Scan for the cell matching the given text and deliver its (x, y) coordinate at center. 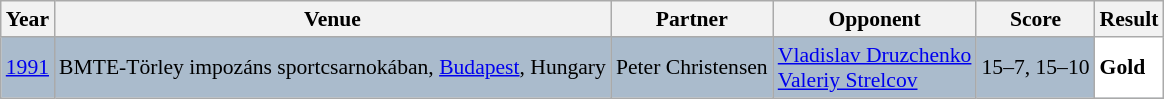
Partner (692, 19)
1991 (28, 68)
Year (28, 19)
Score (1035, 19)
BMTE-Törley impozáns sportcsarnokában, Budapest, Hungary (332, 68)
Vladislav Druzchenko Valeriy Strelcov (875, 68)
Venue (332, 19)
Result (1130, 19)
Peter Christensen (692, 68)
15–7, 15–10 (1035, 68)
Opponent (875, 19)
Gold (1130, 68)
